Search for the cell housing the specified text and yield its [X, Y] center coordinate. 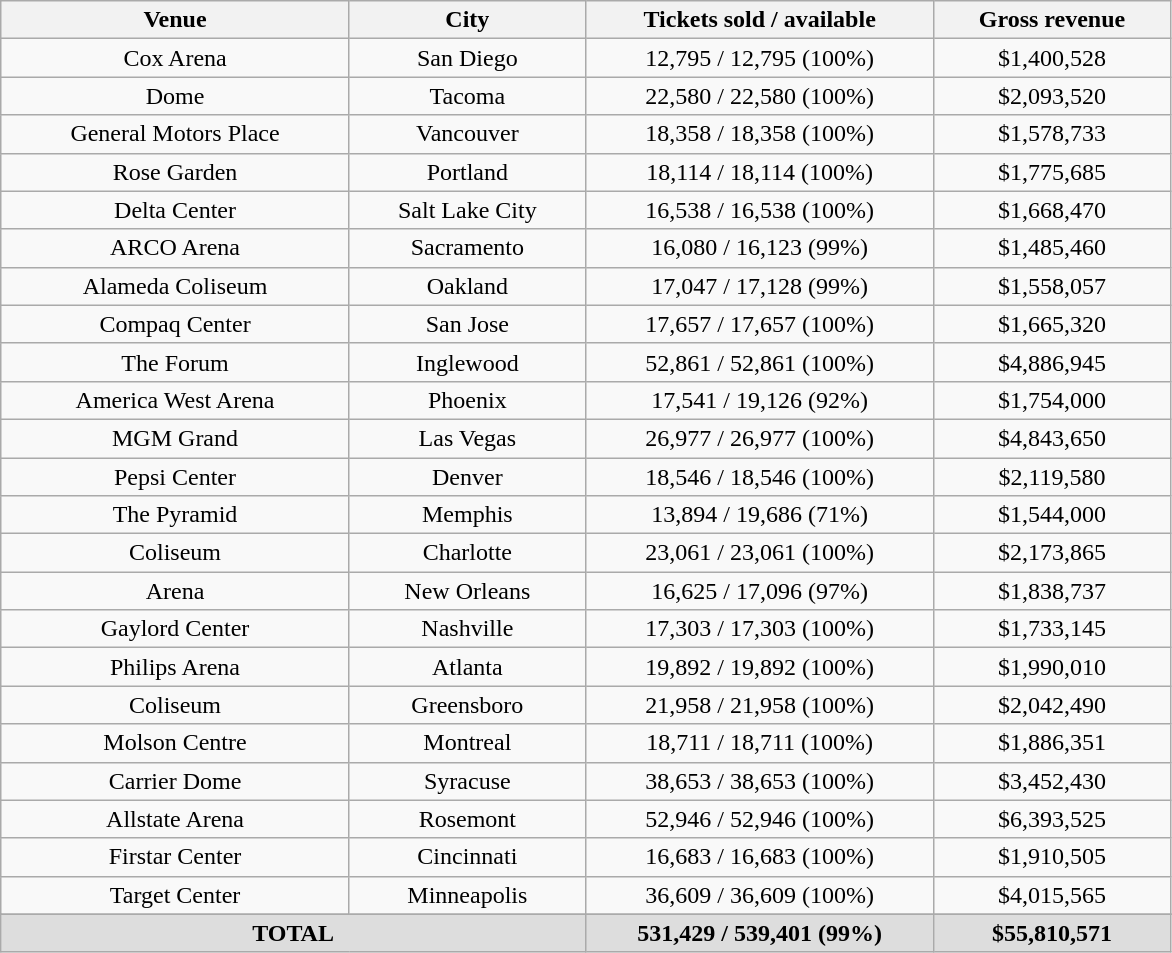
TOTAL [294, 933]
Las Vegas [467, 438]
17,047 / 17,128 (99%) [760, 286]
$1,578,733 [1052, 134]
MGM Grand [176, 438]
$1,558,057 [1052, 286]
Pepsi Center [176, 477]
Tacoma [467, 96]
Tickets sold / available [760, 20]
Minneapolis [467, 895]
Inglewood [467, 362]
Memphis [467, 515]
19,892 / 19,892 (100%) [760, 667]
New Orleans [467, 591]
Rosemont [467, 819]
18,711 / 18,711 (100%) [760, 743]
$1,990,010 [1052, 667]
16,538 / 16,538 (100%) [760, 210]
Atlanta [467, 667]
52,946 / 52,946 (100%) [760, 819]
San Diego [467, 58]
$4,886,945 [1052, 362]
Rose Garden [176, 172]
13,894 / 19,686 (71%) [760, 515]
Dome [176, 96]
$55,810,571 [1052, 933]
Cincinnati [467, 857]
$1,754,000 [1052, 400]
$1,775,685 [1052, 172]
38,653 / 38,653 (100%) [760, 781]
36,609 / 36,609 (100%) [760, 895]
Salt Lake City [467, 210]
$2,093,520 [1052, 96]
$1,733,145 [1052, 629]
Target Center [176, 895]
$2,119,580 [1052, 477]
52,861 / 52,861 (100%) [760, 362]
16,683 / 16,683 (100%) [760, 857]
Molson Centre [176, 743]
The Forum [176, 362]
$1,544,000 [1052, 515]
Alameda Coliseum [176, 286]
17,657 / 17,657 (100%) [760, 324]
$2,042,490 [1052, 705]
Vancouver [467, 134]
Arena [176, 591]
$1,910,505 [1052, 857]
Greensboro [467, 705]
$1,485,460 [1052, 248]
$3,452,430 [1052, 781]
Carrier Dome [176, 781]
17,303 / 17,303 (100%) [760, 629]
18,114 / 18,114 (100%) [760, 172]
$1,400,528 [1052, 58]
Philips Arena [176, 667]
$1,886,351 [1052, 743]
The Pyramid [176, 515]
17,541 / 19,126 (92%) [760, 400]
12,795 / 12,795 (100%) [760, 58]
Gaylord Center [176, 629]
Delta Center [176, 210]
Sacramento [467, 248]
Phoenix [467, 400]
531,429 / 539,401 (99%) [760, 933]
Gross revenue [1052, 20]
$4,843,650 [1052, 438]
ARCO Arena [176, 248]
$4,015,565 [1052, 895]
26,977 / 26,977 (100%) [760, 438]
Oakland [467, 286]
Allstate Arena [176, 819]
23,061 / 23,061 (100%) [760, 553]
General Motors Place [176, 134]
San Jose [467, 324]
$6,393,525 [1052, 819]
Compaq Center [176, 324]
$1,838,737 [1052, 591]
$1,668,470 [1052, 210]
Cox Arena [176, 58]
21,958 / 21,958 (100%) [760, 705]
Syracuse [467, 781]
Montreal [467, 743]
$1,665,320 [1052, 324]
22,580 / 22,580 (100%) [760, 96]
City [467, 20]
18,546 / 18,546 (100%) [760, 477]
Portland [467, 172]
Denver [467, 477]
16,080 / 16,123 (99%) [760, 248]
$2,173,865 [1052, 553]
America West Arena [176, 400]
Nashville [467, 629]
Firstar Center [176, 857]
18,358 / 18,358 (100%) [760, 134]
16,625 / 17,096 (97%) [760, 591]
Charlotte [467, 553]
Venue [176, 20]
